Pinpoint the cell where the given text exists, returning its (X, Y) midpoint coordinate. 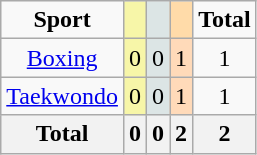
Sport (62, 20)
Boxing (62, 58)
Taekwondo (62, 96)
